Extract the (X, Y) coordinate from the center of the cell holding the provided text.  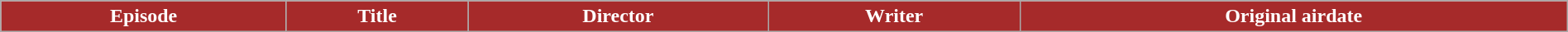
Original airdate (1293, 16)
Title (377, 16)
Writer (894, 16)
Director (619, 16)
Episode (144, 16)
